Search for the cell housing the specified text and yield its (X, Y) center coordinate. 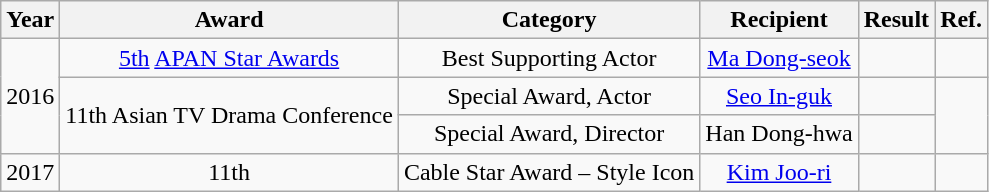
Recipient (779, 20)
2017 (30, 172)
Kim Joo-ri (779, 172)
11th Asian TV Drama Conference (230, 115)
Special Award, Actor (548, 96)
Cable Star Award – Style Icon (548, 172)
Ma Dong-seok (779, 58)
Year (30, 20)
Han Dong-hwa (779, 134)
Ref. (962, 20)
Seo In-guk (779, 96)
5th APAN Star Awards (230, 58)
Award (230, 20)
Special Award, Director (548, 134)
Result (896, 20)
11th (230, 172)
Category (548, 20)
2016 (30, 96)
Best Supporting Actor (548, 58)
